Detect which cell encompasses the target text, then output its (X, Y) center coordinate. 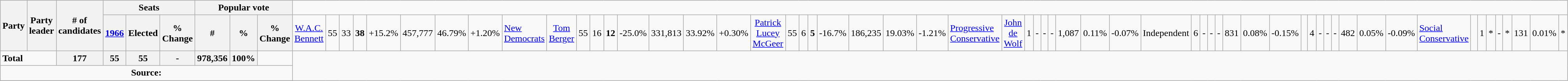
% (244, 33)
978,356 (212, 58)
1,087 (1068, 33)
16 (597, 33)
Patrick Lucey McGeer (768, 33)
Independent (1166, 33)
457,777 (418, 33)
0.05% (1371, 33)
186,235 (866, 33)
0.08% (1255, 33)
+15.2% (383, 33)
Party leader (41, 26)
33 (346, 33)
0.01% (1544, 33)
Elected (143, 33)
Tom Berger (562, 33)
W.A.C. Bennett (309, 33)
-0.09% (1402, 33)
-0.07% (1125, 33)
-1.21% (932, 33)
33.92% (700, 33)
19.03% (900, 33)
38 (360, 33)
331,813 (666, 33)
Social Conservative (1444, 33)
+0.30% (734, 33)
-0.15% (1285, 33)
131 (1521, 33)
Total (28, 58)
Popular vote (243, 8)
12 (611, 33)
100% (244, 58)
+1.20% (485, 33)
0.11% (1095, 33)
John de Wolf (1013, 33)
# ofcandidates (79, 26)
-16.7% (833, 33)
4 (1312, 33)
Progressive Conservative (975, 33)
Seats (149, 8)
482 (1348, 33)
831 (1232, 33)
Source: (146, 73)
1966 (115, 33)
New Democrats (524, 33)
5 (813, 33)
# (212, 33)
-25.0% (633, 33)
46.79% (452, 33)
Party (14, 26)
177 (79, 58)
